Return the [x, y] coordinate for the center point of the cell that contains the specified text.  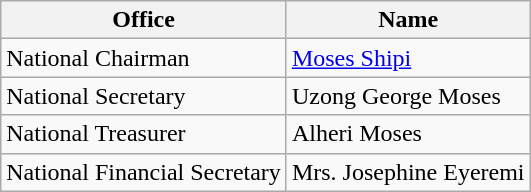
Moses Shipi [408, 58]
Uzong George Moses [408, 96]
Office [144, 20]
National Chairman [144, 58]
Mrs. Josephine Eyeremi [408, 172]
Name [408, 20]
National Financial Secretary [144, 172]
Alheri Moses [408, 134]
National Treasurer [144, 134]
National Secretary [144, 96]
